Determine the (X, Y) coordinate at the center of the cell enclosing the given text.  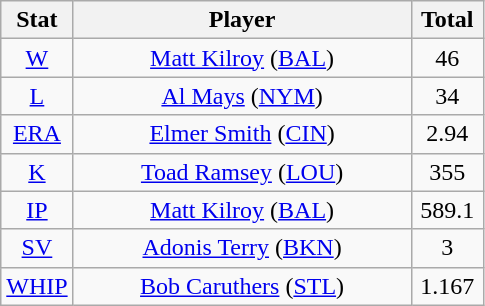
46 (447, 58)
Toad Ramsey (LOU) (242, 172)
L (37, 96)
IP (37, 210)
1.167 (447, 286)
Elmer Smith (CIN) (242, 134)
Bob Caruthers (STL) (242, 286)
Adonis Terry (BKN) (242, 248)
589.1 (447, 210)
Stat (37, 20)
SV (37, 248)
34 (447, 96)
2.94 (447, 134)
Al Mays (NYM) (242, 96)
Total (447, 20)
W (37, 58)
ERA (37, 134)
3 (447, 248)
355 (447, 172)
K (37, 172)
Player (242, 20)
WHIP (37, 286)
